Find where the given text appears and provide that cell's center as [x, y] coordinate. 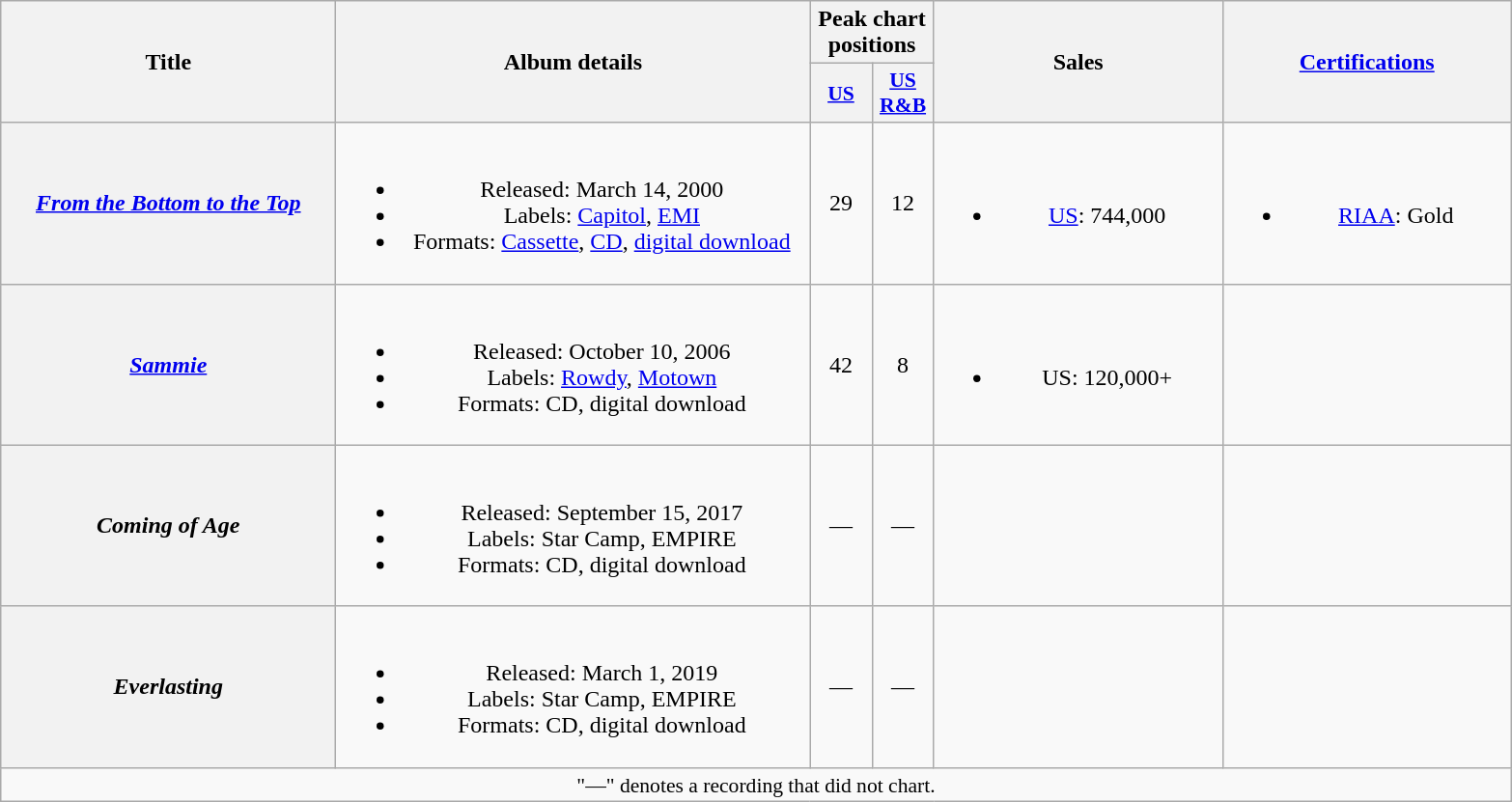
Sammie [168, 365]
Peak chart positions [872, 33]
Released: March 1, 2019Labels: Star Camp, EMPIREFormats: CD, digital download [574, 687]
8 [903, 365]
Album details [574, 62]
USR&B [903, 93]
Released: March 14, 2000Labels: Capitol, EMIFormats: Cassette, CD, digital download [574, 203]
42 [841, 365]
Released: October 10, 2006Labels: Rowdy, MotownFormats: CD, digital download [574, 365]
29 [841, 203]
US: 120,000+ [1078, 365]
"—" denotes a recording that did not chart. [756, 785]
Title [168, 62]
Released: September 15, 2017Labels: Star Camp, EMPIREFormats: CD, digital download [574, 525]
Everlasting [168, 687]
12 [903, 203]
From the Bottom to the Top [168, 203]
Certifications [1367, 62]
Sales [1078, 62]
US: 744,000 [1078, 203]
RIAA: Gold [1367, 203]
Coming of Age [168, 525]
US [841, 93]
